Locate the cell with the specified text and output its [x, y] center coordinate. 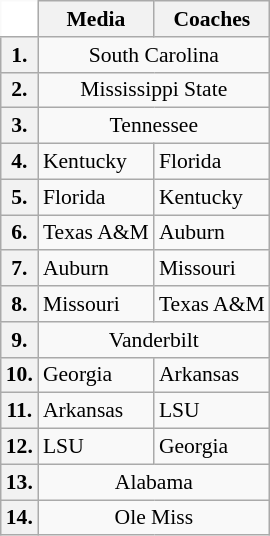
2. [20, 90]
Alabama [154, 482]
Coaches [212, 19]
12. [20, 447]
Ole Miss [154, 518]
14. [20, 518]
1. [20, 55]
6. [20, 233]
Media [96, 19]
10. [20, 375]
Mississippi State [154, 90]
3. [20, 126]
Tennessee [154, 126]
South Carolina [154, 55]
Vanderbilt [154, 340]
13. [20, 482]
7. [20, 269]
9. [20, 340]
4. [20, 162]
11. [20, 411]
8. [20, 304]
5. [20, 197]
